Identify which cell holds the provided text, then report its (X, Y) central coordinate. 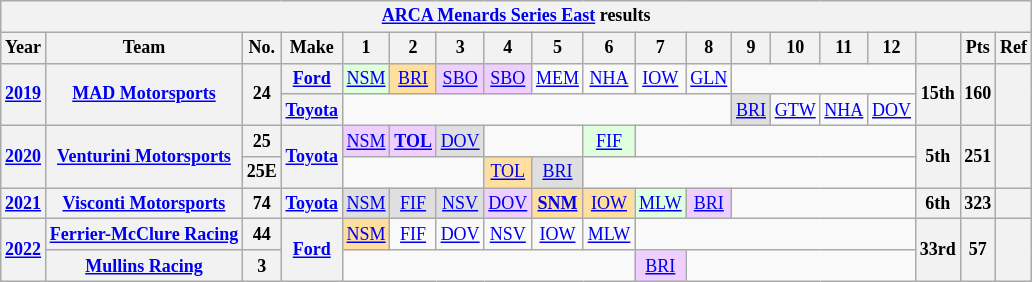
Ref (1014, 48)
No. (262, 48)
25E (262, 172)
Make (312, 48)
2022 (24, 250)
8 (709, 48)
24 (262, 94)
57 (978, 250)
2 (413, 48)
33rd (938, 250)
12 (892, 48)
11 (844, 48)
10 (795, 48)
6 (608, 48)
MAD Motorsports (144, 94)
Year (24, 48)
44 (262, 234)
Pts (978, 48)
Ferrier-McClure Racing (144, 234)
MEM (558, 78)
Visconti Motorsports (144, 204)
5 (558, 48)
9 (752, 48)
25 (262, 140)
GTW (795, 110)
251 (978, 156)
323 (978, 204)
ARCA Menards Series East results (516, 16)
5th (938, 156)
4 (508, 48)
Mullins Racing (144, 266)
7 (660, 48)
160 (978, 94)
15th (938, 94)
Venturini Motorsports (144, 156)
2020 (24, 156)
GLN (709, 78)
2019 (24, 94)
1 (366, 48)
SNM (558, 204)
Team (144, 48)
74 (262, 204)
2021 (24, 204)
6th (938, 204)
